Output the (X, Y) coordinate of the center of the cell containing the given text.  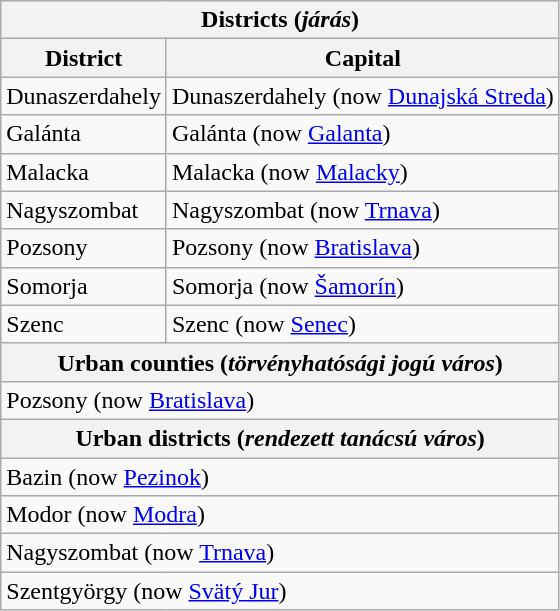
Pozsony (84, 248)
Galánta (now Galanta) (362, 134)
Nagyszombat (84, 210)
Malacka (84, 172)
Urban districts (rendezett tanácsú város) (280, 438)
Malacka (now Malacky) (362, 172)
Districts (járás) (280, 20)
Galánta (84, 134)
District (84, 58)
Dunaszerdahely (84, 96)
Somorja (now Šamorín) (362, 286)
Szenc (84, 324)
Bazin (now Pezinok) (280, 477)
Szentgyörgy (now Svätý Jur) (280, 591)
Capital (362, 58)
Szenc (now Senec) (362, 324)
Dunaszerdahely (now Dunajská Streda) (362, 96)
Somorja (84, 286)
Modor (now Modra) (280, 515)
Urban counties (törvényhatósági jogú város) (280, 362)
